Identify which cell holds the provided text, then report its [x, y] central coordinate. 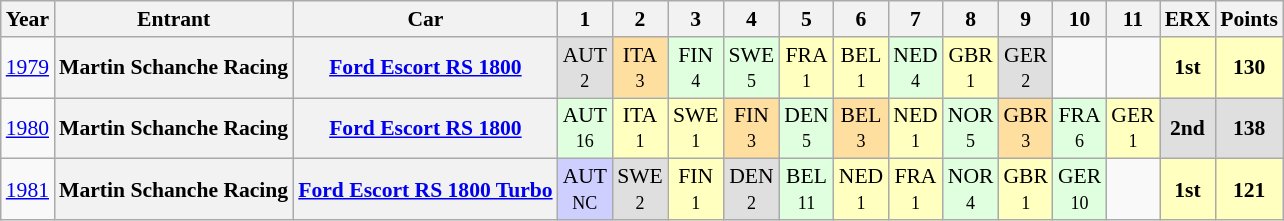
8 [971, 19]
ITA3 [640, 68]
2 [640, 19]
Ford Escort RS 1800 Turbo [425, 190]
SWE5 [752, 68]
Entrant [174, 19]
4 [752, 19]
2nd [1188, 128]
DEN2 [752, 190]
SWE2 [640, 190]
6 [861, 19]
9 [1026, 19]
GBR3 [1026, 128]
NOR4 [971, 190]
1980 [28, 128]
FRA6 [1080, 128]
AUT16 [585, 128]
5 [806, 19]
DEN5 [806, 128]
SWE1 [696, 128]
AUT2 [585, 68]
1 [585, 19]
3 [696, 19]
ERX [1188, 19]
121 [1249, 190]
GER2 [1026, 68]
130 [1249, 68]
NOR5 [971, 128]
1981 [28, 190]
ITA1 [640, 128]
FIN3 [752, 128]
GER1 [1132, 128]
Car [425, 19]
Points [1249, 19]
GER10 [1080, 190]
BEL3 [861, 128]
11 [1132, 19]
1979 [28, 68]
10 [1080, 19]
7 [915, 19]
FIN1 [696, 190]
BEL1 [861, 68]
FIN4 [696, 68]
138 [1249, 128]
BEL11 [806, 190]
Year [28, 19]
NED4 [915, 68]
AUTNC [585, 190]
